Output the [X, Y] coordinate of the center of the cell containing the given text.  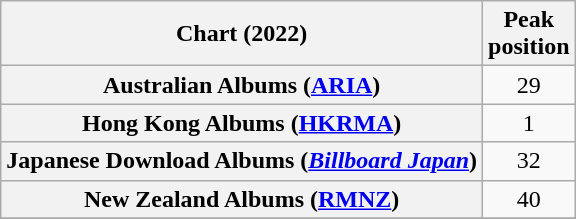
1 [529, 123]
Japanese Download Albums (Billboard Japan) [242, 161]
Chart (2022) [242, 34]
Peakposition [529, 34]
32 [529, 161]
Hong Kong Albums (HKRMA) [242, 123]
29 [529, 85]
Australian Albums (ARIA) [242, 85]
New Zealand Albums (RMNZ) [242, 199]
40 [529, 199]
